Identify which cell holds the provided text, then report its (X, Y) central coordinate. 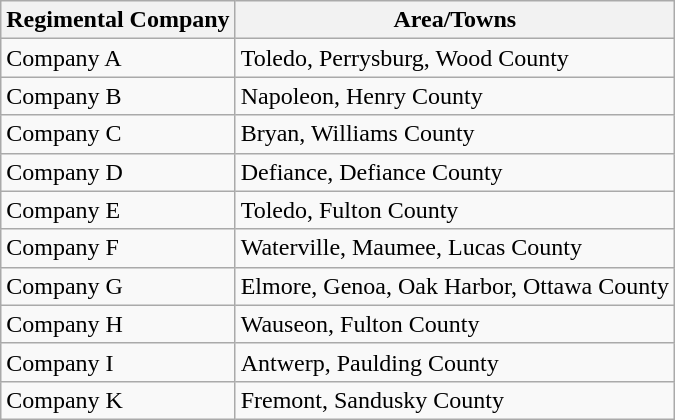
Wauseon, Fulton County (454, 324)
Elmore, Genoa, Oak Harbor, Ottawa County (454, 286)
Defiance, Defiance County (454, 172)
Company I (118, 362)
Company F (118, 248)
Toledo, Fulton County (454, 210)
Fremont, Sandusky County (454, 400)
Company H (118, 324)
Company E (118, 210)
Company G (118, 286)
Company K (118, 400)
Bryan, Williams County (454, 134)
Waterville, Maumee, Lucas County (454, 248)
Regimental Company (118, 20)
Napoleon, Henry County (454, 96)
Company B (118, 96)
Company D (118, 172)
Toledo, Perrysburg, Wood County (454, 58)
Area/Towns (454, 20)
Antwerp, Paulding County (454, 362)
Company C (118, 134)
Company A (118, 58)
